Search for the cell housing the specified text and yield its [x, y] center coordinate. 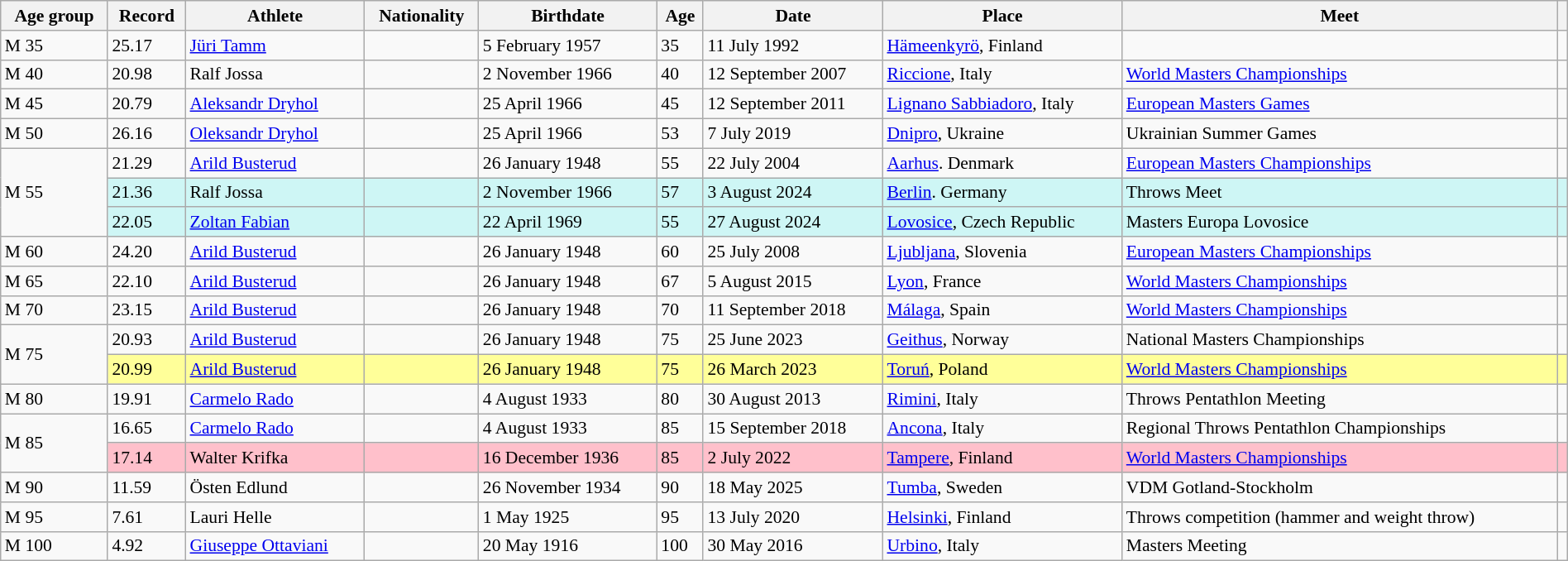
Östen Edlund [275, 487]
11 July 1992 [792, 46]
90 [680, 487]
30 May 2016 [792, 546]
12 September 2007 [792, 74]
20 May 1916 [568, 546]
11.59 [146, 487]
12 September 2011 [792, 104]
M 50 [55, 134]
30 August 2013 [792, 399]
27 August 2024 [792, 223]
67 [680, 281]
19.91 [146, 399]
M 75 [55, 354]
20.93 [146, 340]
Throws competition (hammer and weight throw) [1340, 517]
5 August 2015 [792, 281]
21.36 [146, 193]
21.29 [146, 163]
25.17 [146, 46]
Giuseppe Ottaviani [275, 546]
15 September 2018 [792, 429]
24.20 [146, 252]
17.14 [146, 458]
100 [680, 546]
16.65 [146, 429]
Athlete [275, 16]
M 55 [55, 192]
25 July 2008 [792, 252]
95 [680, 517]
2 July 2022 [792, 458]
22 April 1969 [568, 223]
60 [680, 252]
Meet [1340, 16]
Throws Meet [1340, 193]
M 35 [55, 46]
VDM Gotland-Stockholm [1340, 487]
57 [680, 193]
20.98 [146, 74]
M 95 [55, 517]
7 July 2019 [792, 134]
Ukrainian Summer Games [1340, 134]
22.10 [146, 281]
Toruń, Poland [1002, 370]
4.92 [146, 546]
26 March 2023 [792, 370]
1 May 1925 [568, 517]
23.15 [146, 310]
Masters Meeting [1340, 546]
22.05 [146, 223]
Lyon, France [1002, 281]
Tampere, Finland [1002, 458]
Jüri Tamm [275, 46]
11 September 2018 [792, 310]
20.99 [146, 370]
3 August 2024 [792, 193]
Aarhus. Denmark [1002, 163]
Hämeenkyrö, Finland [1002, 46]
80 [680, 399]
Helsinki, Finland [1002, 517]
Masters Europa Lovosice [1340, 223]
M 45 [55, 104]
Regional Throws Pentathlon Championships [1340, 429]
Birthdate [568, 16]
5 February 1957 [568, 46]
Zoltan Fabian [275, 223]
Lovosice, Czech Republic [1002, 223]
25 June 2023 [792, 340]
Tumba, Sweden [1002, 487]
National Masters Championships [1340, 340]
16 December 1936 [568, 458]
Age [680, 16]
Dnipro, Ukraine [1002, 134]
Málaga, Spain [1002, 310]
45 [680, 104]
Urbino, Italy [1002, 546]
20.79 [146, 104]
Geithus, Norway [1002, 340]
Ancona, Italy [1002, 429]
Riccione, Italy [1002, 74]
M 80 [55, 399]
M 85 [55, 444]
70 [680, 310]
European Masters Games [1340, 104]
Ljubljana, Slovenia [1002, 252]
M 90 [55, 487]
53 [680, 134]
13 July 2020 [792, 517]
40 [680, 74]
M 100 [55, 546]
Oleksandr Dryhol [275, 134]
Place [1002, 16]
M 40 [55, 74]
M 65 [55, 281]
Lignano Sabbiadoro, Italy [1002, 104]
Berlin. Germany [1002, 193]
Rimini, Italy [1002, 399]
Lauri Helle [275, 517]
26.16 [146, 134]
Aleksandr Dryhol [275, 104]
M 70 [55, 310]
Throws Pentathlon Meeting [1340, 399]
22 July 2004 [792, 163]
Record [146, 16]
Age group [55, 16]
Date [792, 16]
Nationality [422, 16]
18 May 2025 [792, 487]
26 November 1934 [568, 487]
7.61 [146, 517]
35 [680, 46]
Walter Krifka [275, 458]
M 60 [55, 252]
